Find where the given text appears and provide that cell's center as (X, Y) coordinate. 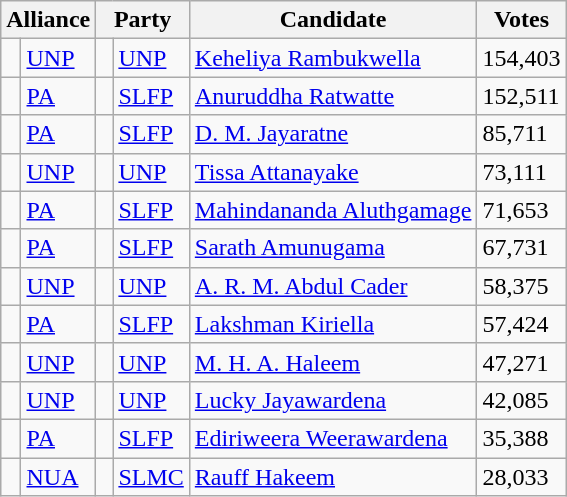
152,511 (522, 96)
Alliance (48, 20)
Anuruddha Ratwatte (333, 96)
28,033 (522, 477)
Rauff Hakeem (333, 477)
Tissa Attanayake (333, 172)
42,085 (522, 400)
Votes (522, 20)
58,375 (522, 286)
M. H. A. Haleem (333, 362)
D. M. Jayaratne (333, 134)
Lakshman Kiriella (333, 324)
47,271 (522, 362)
71,653 (522, 210)
Ediriweera Weerawardena (333, 438)
154,403 (522, 58)
85,711 (522, 134)
Party (142, 20)
57,424 (522, 324)
Sarath Amunugama (333, 248)
Candidate (333, 20)
Keheliya Rambukwella (333, 58)
35,388 (522, 438)
67,731 (522, 248)
NUA (58, 477)
Lucky Jayawardena (333, 400)
Mahindananda Aluthgamage (333, 210)
A. R. M. Abdul Cader (333, 286)
73,111 (522, 172)
SLMC (151, 477)
